Extract the (X, Y) coordinate from the center of the cell holding the provided text.  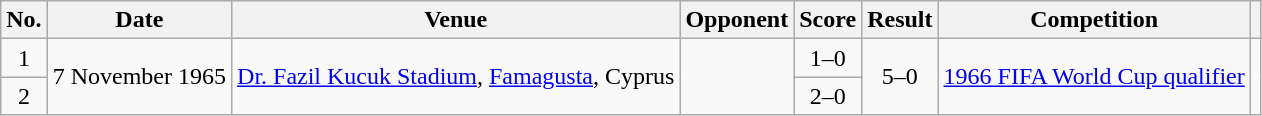
No. (24, 20)
Score (828, 20)
1 (24, 58)
Opponent (737, 20)
5–0 (900, 77)
Venue (456, 20)
Competition (1094, 20)
Date (139, 20)
2–0 (828, 96)
7 November 1965 (139, 77)
1966 FIFA World Cup qualifier (1094, 77)
1–0 (828, 58)
2 (24, 96)
Dr. Fazil Kucuk Stadium, Famagusta, Cyprus (456, 77)
Result (900, 20)
